Provide the (x, y) coordinate of the cell's center where the given text is located.  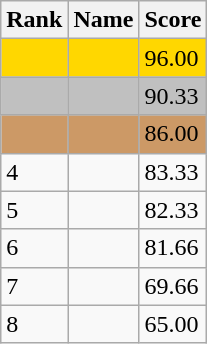
81.66 (173, 248)
82.33 (173, 210)
5 (34, 210)
86.00 (173, 134)
7 (34, 286)
Score (173, 20)
Name (104, 20)
65.00 (173, 324)
6 (34, 248)
69.66 (173, 286)
96.00 (173, 58)
Rank (34, 20)
90.33 (173, 96)
4 (34, 172)
83.33 (173, 172)
8 (34, 324)
